For the text-containing cell, return its midpoint in (X, Y) coordinate format. 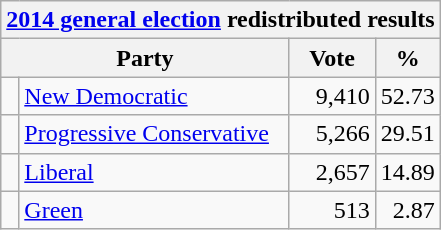
Progressive Conservative (154, 134)
Green (154, 210)
Vote (332, 58)
2.87 (408, 210)
2,657 (332, 172)
2014 general election redistributed results (220, 20)
52.73 (408, 96)
14.89 (408, 172)
29.51 (408, 134)
Liberal (154, 172)
5,266 (332, 134)
New Democratic (154, 96)
9,410 (332, 96)
513 (332, 210)
Party (145, 58)
% (408, 58)
